Determine the [X, Y] coordinate at the center of the cell enclosing the given text.  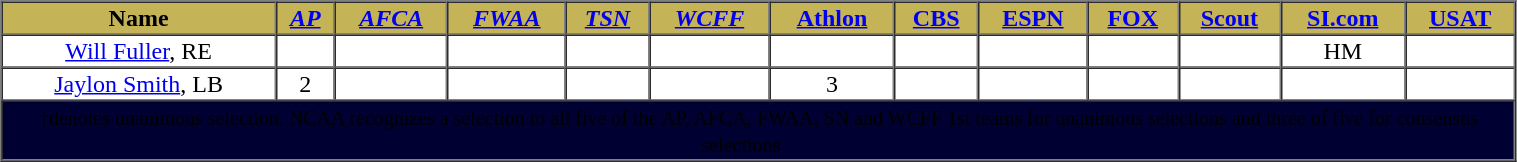
HM [1342, 50]
Name [139, 18]
Jaylon Smith, LB [139, 84]
TSN [608, 18]
CBS [936, 18]
SI.com [1342, 18]
FOX [1132, 18]
Scout [1229, 18]
WCFF [710, 18]
2 [306, 84]
USAT [1460, 18]
3 [832, 84]
FWAA [508, 18]
AP [306, 18]
Athlon [832, 18]
AFCA [392, 18]
ESPN [1034, 18]
Will Fuller, RE [139, 50]
